Extract the [x, y] coordinate from the center of the cell holding the provided text.  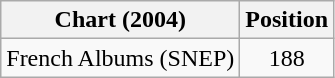
188 [287, 58]
French Albums (SNEP) [120, 58]
Position [287, 20]
Chart (2004) [120, 20]
